Return (X, Y) of the center of cell containing provided text 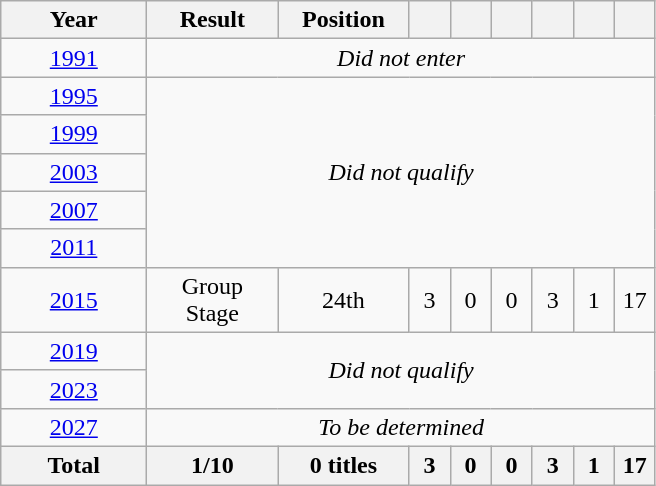
2023 (74, 389)
Result (212, 20)
2003 (74, 172)
24th (344, 300)
2011 (74, 248)
2007 (74, 210)
Position (344, 20)
Total (74, 465)
Did not enter (401, 58)
0 titles (344, 465)
1999 (74, 134)
2027 (74, 427)
1/10 (212, 465)
1991 (74, 58)
Group Stage (212, 300)
1995 (74, 96)
2015 (74, 300)
To be determined (401, 427)
Year (74, 20)
2019 (74, 351)
